Return (X, Y) of the center of cell containing provided text 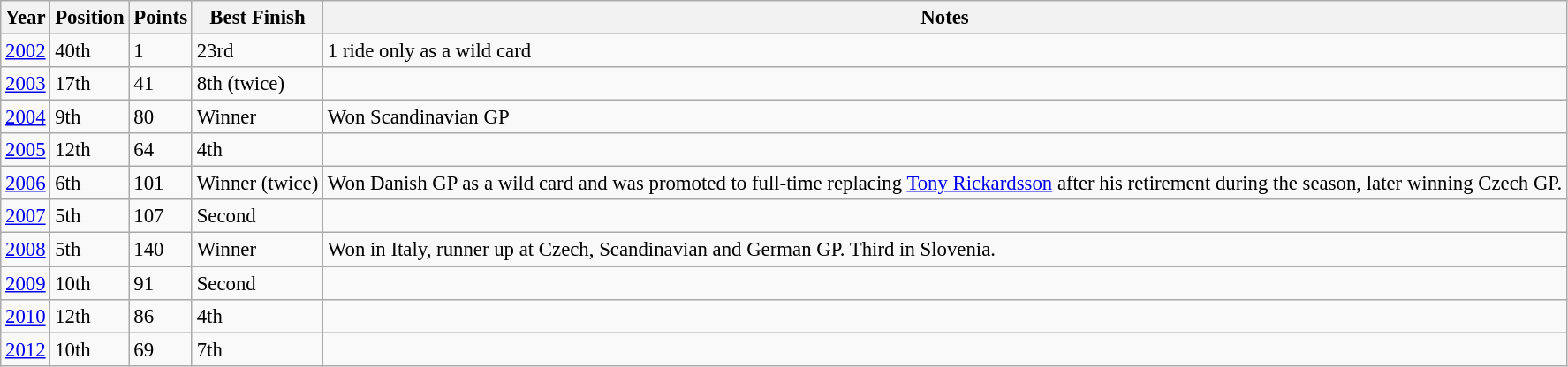
7th (257, 349)
80 (161, 117)
69 (161, 349)
Points (161, 18)
64 (161, 150)
2010 (26, 316)
Won Danish GP as a wild card and was promoted to full-time replacing Tony Rickardsson after his retirement during the season, later winning Czech GP. (945, 183)
2012 (26, 349)
Won in Italy, runner up at Czech, Scandinavian and German GP. Third in Slovenia. (945, 250)
86 (161, 316)
107 (161, 216)
91 (161, 283)
1 ride only as a wild card (945, 51)
Year (26, 18)
140 (161, 250)
2006 (26, 183)
Won Scandinavian GP (945, 117)
23rd (257, 51)
17th (90, 84)
2003 (26, 84)
Winner (twice) (257, 183)
2007 (26, 216)
8th (twice) (257, 84)
Best Finish (257, 18)
1 (161, 51)
2008 (26, 250)
2004 (26, 117)
40th (90, 51)
2005 (26, 150)
Notes (945, 18)
Position (90, 18)
101 (161, 183)
2009 (26, 283)
9th (90, 117)
2002 (26, 51)
6th (90, 183)
41 (161, 84)
